Locate the cell with the specified text and output its [X, Y] center coordinate. 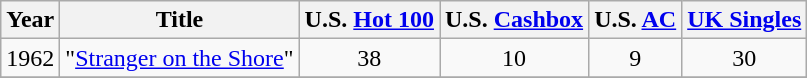
38 [369, 58]
30 [744, 58]
U.S. Cashbox [514, 20]
10 [514, 58]
1962 [30, 58]
"Stranger on the Shore" [180, 58]
UK Singles [744, 20]
9 [636, 58]
Year [30, 20]
Title [180, 20]
U.S. Hot 100 [369, 20]
U.S. AC [636, 20]
